Determine the (X, Y) coordinate at the center of the cell enclosing the given text.  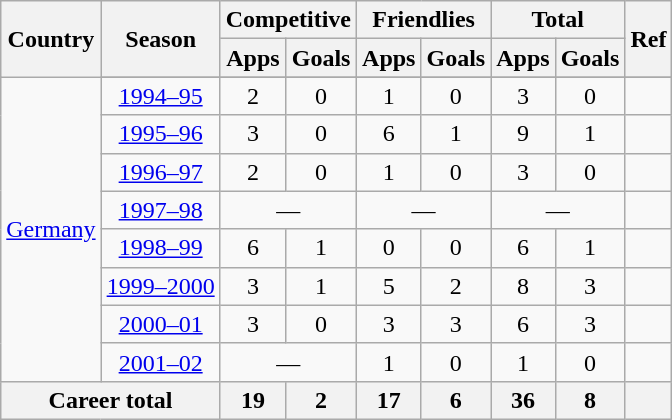
Country (51, 39)
Ref (648, 39)
1996–97 (160, 172)
2001–02 (160, 362)
5 (389, 286)
9 (523, 134)
2000–01 (160, 324)
36 (523, 400)
Germany (51, 229)
19 (252, 400)
Competitive (288, 20)
1997–98 (160, 210)
17 (389, 400)
1998–99 (160, 248)
Friendlies (424, 20)
Career total (110, 400)
1995–96 (160, 134)
1999–2000 (160, 286)
Total (558, 20)
1994–95 (160, 96)
Season (160, 39)
